For the text-containing cell, return its midpoint in [x, y] coordinate format. 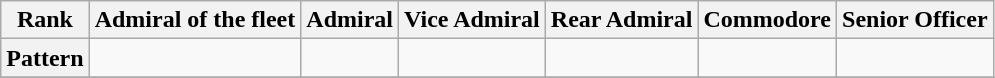
Admiral [350, 20]
Senior Officer [916, 20]
Rank [45, 20]
Rear Admiral [622, 20]
Admiral of the fleet [195, 20]
Pattern [45, 58]
Vice Admiral [472, 20]
Commodore [768, 20]
